Find where the given text appears and provide that cell's center as [x, y] coordinate. 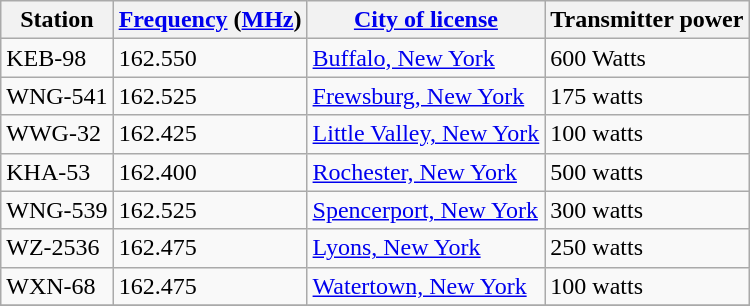
300 watts [647, 210]
600 Watts [647, 58]
Spencerport, New York [426, 210]
Station [57, 20]
162.550 [210, 58]
Buffalo, New York [426, 58]
500 watts [647, 172]
Frewsburg, New York [426, 96]
Little Valley, New York [426, 134]
KEB-98 [57, 58]
WXN-68 [57, 286]
Lyons, New York [426, 248]
WWG-32 [57, 134]
KHA-53 [57, 172]
WNG-539 [57, 210]
162.400 [210, 172]
175 watts [647, 96]
Watertown, New York [426, 286]
WNG-541 [57, 96]
250 watts [647, 248]
Rochester, New York [426, 172]
City of license [426, 20]
Transmitter power [647, 20]
WZ-2536 [57, 248]
Frequency (MHz) [210, 20]
162.425 [210, 134]
